Scan for the cell matching the given text and deliver its (X, Y) coordinate at center. 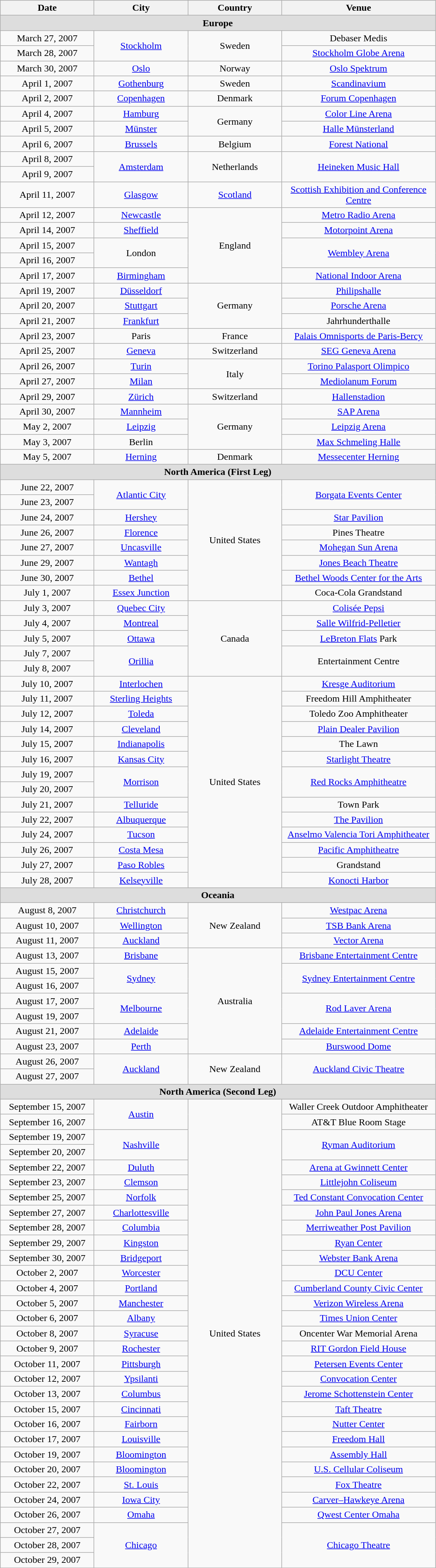
Philipshalle (358, 291)
Nashville (141, 1144)
October 9, 2007 (47, 1348)
SEG Geneva Arena (358, 351)
October 13, 2007 (47, 1394)
London (141, 253)
Düsseldorf (141, 291)
Stuttgart (141, 306)
U.S. Cellular Coliseum (358, 1470)
Pacific Amphitheatre (358, 850)
April 30, 2007 (47, 411)
Christchurch (141, 910)
July 21, 2007 (47, 804)
Amsterdam (141, 166)
April 11, 2007 (47, 195)
July 5, 2007 (47, 638)
Ryman Auditorium (358, 1144)
August 16, 2007 (47, 986)
June 30, 2007 (47, 578)
Date (47, 8)
England (235, 245)
Konocti Harbor (358, 880)
Uncasville (141, 548)
Omaha (141, 1515)
Netherlands (235, 166)
Turin (141, 366)
Jahrhunderthalle (358, 321)
October 28, 2007 (47, 1545)
Merriweather Post Pavilion (358, 1228)
Wembley Arena (358, 253)
Mediolanum Forum (358, 381)
August 21, 2007 (47, 1031)
Borgata Events Center (358, 495)
Hamburg (141, 114)
Westpac Arena (358, 910)
Toleda (141, 714)
Ypsilanti (141, 1379)
Kingston (141, 1243)
July 4, 2007 (47, 623)
Toledo Zoo Amphitheater (358, 714)
Bethel Woods Center for the Arts (358, 578)
March 28, 2007 (47, 53)
Melbourne (141, 1009)
October 16, 2007 (47, 1424)
April 26, 2007 (47, 366)
June 26, 2007 (47, 532)
October 29, 2007 (47, 1560)
Scottish Exhibition and Conference Centre (358, 195)
October 6, 2007 (47, 1318)
Motorpoint Arena (358, 230)
March 27, 2007 (47, 38)
October 19, 2007 (47, 1454)
Waller Creek Outdoor Amphitheater (358, 1107)
LeBreton Flats Park (358, 638)
April 4, 2007 (47, 114)
John Paul Jones Arena (358, 1213)
Adelaide (141, 1031)
September 20, 2007 (47, 1152)
Jerome Schottenstein Center (358, 1394)
July 3, 2007 (47, 608)
Canada (235, 638)
Grandstand (358, 865)
April 16, 2007 (47, 260)
Sydney (141, 978)
Plain Dealer Pavilion (358, 729)
Kresge Auditorium (358, 683)
Geneva (141, 351)
September 15, 2007 (47, 1107)
July 10, 2007 (47, 683)
April 12, 2007 (47, 215)
Forum Copenhagen (358, 98)
October 15, 2007 (47, 1409)
August 17, 2007 (47, 1001)
Europe (218, 23)
September 25, 2007 (47, 1198)
Ryan Center (358, 1243)
Red Rocks Amphitheatre (358, 782)
June 24, 2007 (47, 517)
October 20, 2007 (47, 1470)
Brisbane (141, 956)
Pines Theatre (358, 532)
Convocation Center (358, 1379)
North America (First Leg) (218, 472)
August 26, 2007 (47, 1061)
July 16, 2007 (47, 759)
August 19, 2007 (47, 1016)
Fairborn (141, 1424)
Porsche Arena (358, 306)
Columbus (141, 1394)
Berlin (141, 442)
Chicago (141, 1545)
Town Park (358, 804)
Charlottesville (141, 1213)
Orillia (141, 661)
Cincinnati (141, 1409)
Auckland Civic Theatre (358, 1069)
August 11, 2007 (47, 941)
SAP Arena (358, 411)
Halle Münsterland (358, 129)
Sterling Heights (141, 699)
June 23, 2007 (47, 502)
Carver–Hawkeye Arena (358, 1500)
Vector Arena (358, 941)
October 2, 2007 (47, 1273)
April 5, 2007 (47, 129)
Albuquerque (141, 820)
August 10, 2007 (47, 926)
Worcester (141, 1273)
July 20, 2007 (47, 789)
Sheffield (141, 230)
April 20, 2007 (47, 306)
Costa Mesa (141, 850)
Iowa City (141, 1500)
April 21, 2007 (47, 321)
The Pavilion (358, 820)
July 24, 2007 (47, 835)
Hallenstadion (358, 396)
Montreal (141, 623)
Star Pavilion (358, 517)
April 9, 2007 (47, 174)
Columbia (141, 1228)
Indianapolis (141, 744)
October 12, 2007 (47, 1379)
October 27, 2007 (47, 1530)
Milan (141, 381)
Taft Theatre (358, 1409)
National Indoor Arena (358, 276)
City (141, 8)
Messecenter Herning (358, 457)
Jones Beach Theatre (358, 563)
Austin (141, 1114)
April 29, 2007 (47, 396)
Ted Constant Convocation Center (358, 1198)
Italy (235, 374)
Leipzig (141, 426)
Burswood Dome (358, 1046)
May 3, 2007 (47, 442)
July 15, 2007 (47, 744)
July 8, 2007 (47, 668)
Verizon Wireless Arena (358, 1303)
April 6, 2007 (47, 144)
North America (Second Leg) (218, 1092)
Frankfurt (141, 321)
July 27, 2007 (47, 865)
October 26, 2007 (47, 1515)
July 14, 2007 (47, 729)
October 8, 2007 (47, 1333)
Oceania (218, 895)
Starlight Theatre (358, 759)
September 19, 2007 (47, 1137)
October 17, 2007 (47, 1439)
August 13, 2007 (47, 956)
Rochester (141, 1348)
Norway (235, 68)
July 19, 2007 (47, 774)
Bethel (141, 578)
Freedom Hall (358, 1439)
June 29, 2007 (47, 563)
August 15, 2007 (47, 971)
April 8, 2007 (47, 159)
Qwest Center Omaha (358, 1515)
The Lawn (358, 744)
Clemson (141, 1182)
Metro Radio Arena (358, 215)
Max Schmeling Halle (358, 442)
September 29, 2007 (47, 1243)
Rod Laver Arena (358, 1009)
May 5, 2007 (47, 457)
March 30, 2007 (47, 68)
Florence (141, 532)
Mannheim (141, 411)
Münster (141, 129)
Perth (141, 1046)
Oslo (141, 68)
Torino Palasport Olimpico (358, 366)
Oncenter War Memorial Arena (358, 1333)
Leipzig Arena (358, 426)
September 28, 2007 (47, 1228)
Color Line Arena (358, 114)
Assembly Hall (358, 1454)
Copenhagen (141, 98)
Coca-Cola Grandstand (358, 593)
Anselmo Valencia Tori Amphitheater (358, 835)
Country (235, 8)
September 23, 2007 (47, 1182)
RIT Gordon Field House (358, 1348)
Chicago Theatre (358, 1545)
Heineken Music Hall (358, 166)
Atlantic City (141, 495)
France (235, 336)
Albany (141, 1318)
April 19, 2007 (47, 291)
April 23, 2007 (47, 336)
July 22, 2007 (47, 820)
Telluride (141, 804)
Brussels (141, 144)
Bridgeport (141, 1258)
July 12, 2007 (47, 714)
Times Union Center (358, 1318)
Colisée Pepsi (358, 608)
April 14, 2007 (47, 230)
Salle Wilfrid-Pelletier (358, 623)
Portland (141, 1288)
May 2, 2007 (47, 426)
DCU Center (358, 1273)
Stockholm Globe Arena (358, 53)
September 16, 2007 (47, 1122)
April 2, 2007 (47, 98)
Louisville (141, 1439)
Syracuse (141, 1333)
Hershey (141, 517)
Adelaide Entertainment Centre (358, 1031)
August 23, 2007 (47, 1046)
Forest National (358, 144)
Birmingham (141, 276)
Belgium (235, 144)
October 5, 2007 (47, 1303)
Brisbane Entertainment Centre (358, 956)
Arena at Gwinnett Center (358, 1167)
Zürich (141, 396)
AT&T Blue Room Stage (358, 1122)
Australia (235, 1001)
Entertainment Centre (358, 661)
Cleveland (141, 729)
Manchester (141, 1303)
Pittsburgh (141, 1364)
April 25, 2007 (47, 351)
Gothenburg (141, 83)
Wellington (141, 926)
Tucson (141, 835)
September 22, 2007 (47, 1167)
July 7, 2007 (47, 653)
Mohegan Sun Arena (358, 548)
Webster Bank Arena (358, 1258)
Debaser Medis (358, 38)
July 11, 2007 (47, 699)
Freedom Hill Amphitheater (358, 699)
Newcastle (141, 215)
Ottawa (141, 638)
Oslo Spektrum (358, 68)
Essex Junction (141, 593)
Petersen Events Center (358, 1364)
Littlejohn Coliseum (358, 1182)
September 30, 2007 (47, 1258)
July 28, 2007 (47, 880)
October 22, 2007 (47, 1485)
Sydney Entertainment Centre (358, 978)
Stockholm (141, 46)
October 24, 2007 (47, 1500)
Quebec City (141, 608)
Interlochen (141, 683)
St. Louis (141, 1485)
August 27, 2007 (47, 1076)
Paso Robles (141, 865)
Norfolk (141, 1198)
July 1, 2007 (47, 593)
April 17, 2007 (47, 276)
Kansas City (141, 759)
Cumberland County Civic Center (358, 1288)
Herning (141, 457)
October 4, 2007 (47, 1288)
April 1, 2007 (47, 83)
July 26, 2007 (47, 850)
Duluth (141, 1167)
Paris (141, 336)
Nutter Center (358, 1424)
Venue (358, 8)
August 8, 2007 (47, 910)
April 27, 2007 (47, 381)
June 27, 2007 (47, 548)
Glasgow (141, 195)
Wantagh (141, 563)
October 11, 2007 (47, 1364)
TSB Bank Arena (358, 926)
April 15, 2007 (47, 245)
Scotland (235, 195)
Scandinavium (358, 83)
Fox Theatre (358, 1485)
Morrison (141, 782)
June 22, 2007 (47, 487)
Kelseyville (141, 880)
Palais Omnisports de Paris-Bercy (358, 336)
September 27, 2007 (47, 1213)
